Determine the [X, Y] coordinate at the center of the cell enclosing the given text.  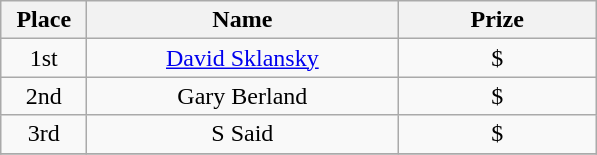
3rd [44, 134]
Prize [498, 20]
Name [242, 20]
David Sklansky [242, 58]
2nd [44, 96]
Gary Berland [242, 96]
S Said [242, 134]
1st [44, 58]
Place [44, 20]
